Return the (x, y) coordinate for the center point of the cell that contains the specified text.  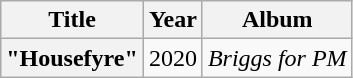
Title (72, 20)
Album (277, 20)
Year (172, 20)
Briggs for PM (277, 58)
"Housefyre" (72, 58)
2020 (172, 58)
